Extract the [x, y] coordinate from the center of the cell holding the provided text.  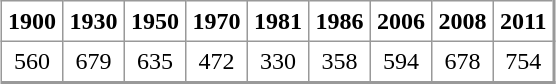
679 [94, 62]
1986 [340, 21]
2011 [524, 21]
1900 [32, 21]
1981 [278, 21]
2008 [463, 21]
1930 [94, 21]
358 [340, 62]
2006 [401, 21]
678 [463, 62]
472 [217, 62]
635 [155, 62]
754 [524, 62]
560 [32, 62]
1950 [155, 21]
1970 [217, 21]
330 [278, 62]
594 [401, 62]
